Return the (x, y) coordinate for the center point of the cell that contains the specified text.  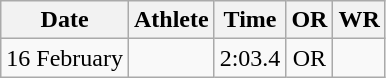
WR (359, 20)
Time (250, 20)
16 February (65, 58)
Athlete (171, 20)
Date (65, 20)
2:03.4 (250, 58)
